Determine the (x, y) coordinate at the center of the cell enclosing the given text.  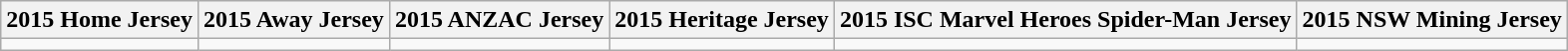
2015 ANZAC Jersey (499, 20)
2015 Away Jersey (293, 20)
2015 NSW Mining Jersey (1432, 20)
2015 ISC Marvel Heroes Spider-Man Jersey (1065, 20)
2015 Home Jersey (100, 20)
2015 Heritage Jersey (722, 20)
